Scan for the cell matching the given text and deliver its (X, Y) coordinate at center. 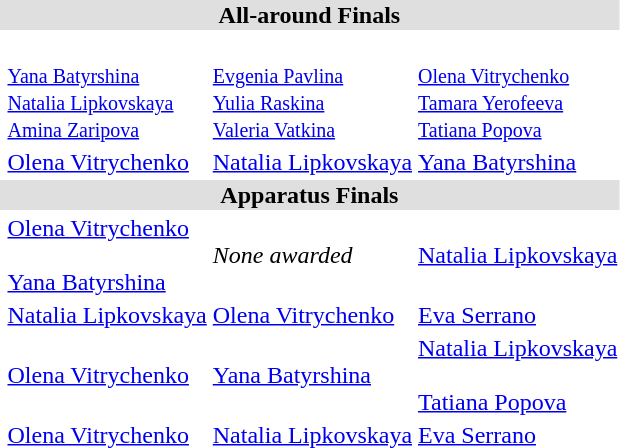
Evgenia PavlinaYulia RaskinaValeria Vatkina (312, 88)
Yana BatyrshinaNatalia LipkovskayaAmina Zaripova (107, 88)
Olena VitrychenkoYana Batyrshina (107, 255)
All-around Finals (310, 15)
Natalia LipkovskayaTatiana Popova (518, 375)
Apparatus Finals (310, 195)
None awarded (312, 255)
Eva Serrano (518, 315)
Olena VitrychenkoTamara YerofeevaTatiana Popova (518, 88)
